Identify which cell holds the provided text, then report its [X, Y] central coordinate. 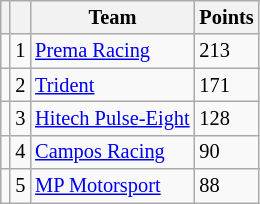
88 [227, 186]
171 [227, 85]
3 [20, 118]
4 [20, 152]
Prema Racing [112, 51]
90 [227, 152]
Trident [112, 85]
128 [227, 118]
Hitech Pulse-Eight [112, 118]
MP Motorsport [112, 186]
Points [227, 17]
Team [112, 17]
2 [20, 85]
Campos Racing [112, 152]
1 [20, 51]
213 [227, 51]
5 [20, 186]
